Locate the cell with the specified text and output its (x, y) center coordinate. 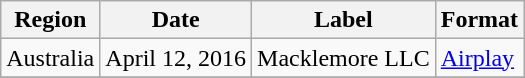
Format (479, 20)
Australia (50, 58)
Airplay (479, 58)
Date (176, 20)
Region (50, 20)
April 12, 2016 (176, 58)
Macklemore LLC (344, 58)
Label (344, 20)
